Return [X, Y] of the center of cell containing provided text 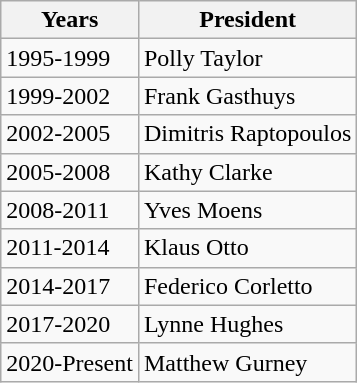
Klaus Otto [247, 248]
Years [70, 20]
2002-2005 [70, 134]
Kathy Clarke [247, 172]
Frank Gasthuys [247, 96]
Yves Moens [247, 210]
Polly Taylor [247, 58]
2020-Present [70, 362]
2008-2011 [70, 210]
1995-1999 [70, 58]
2011-2014 [70, 248]
1999-2002 [70, 96]
2017-2020 [70, 324]
2014-2017 [70, 286]
2005-2008 [70, 172]
President [247, 20]
Dimitris Raptopoulos [247, 134]
Federico Corletto [247, 286]
Matthew Gurney [247, 362]
Lynne Hughes [247, 324]
